Detect which cell encompasses the target text, then output its [x, y] center coordinate. 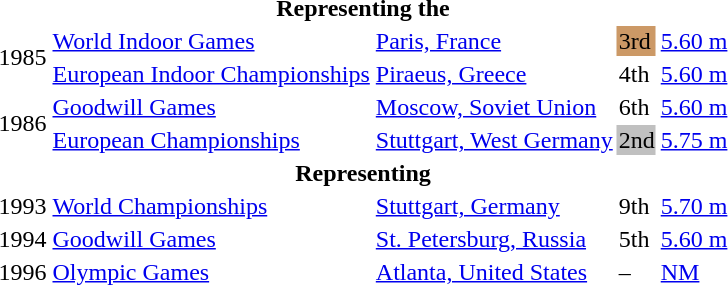
4th [636, 74]
9th [636, 206]
European Indoor Championships [211, 74]
European Championships [211, 140]
2nd [636, 140]
Moscow, Soviet Union [494, 107]
Piraeus, Greece [494, 74]
Stuttgart, Germany [494, 206]
5th [636, 239]
Paris, France [494, 41]
World Championships [211, 206]
Stuttgart, West Germany [494, 140]
3rd [636, 41]
St. Petersburg, Russia [494, 239]
World Indoor Games [211, 41]
6th [636, 107]
